Scan for the cell matching the given text and deliver its (X, Y) coordinate at center. 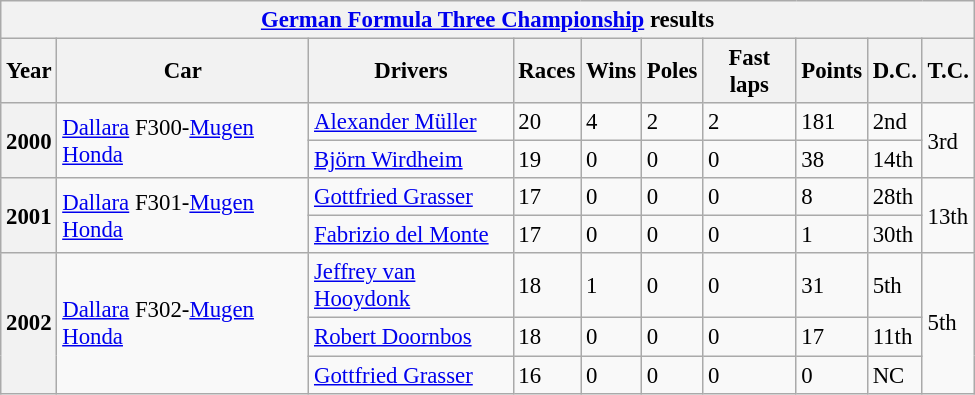
Dallara F302-Mugen Honda (183, 324)
D.C. (894, 72)
Year (29, 72)
2nd (894, 122)
Car (183, 72)
30th (894, 235)
Dallara F301-Mugen Honda (183, 216)
German Formula Three Championship results (488, 20)
13th (948, 216)
Fabrizio del Monte (411, 235)
Wins (612, 72)
2001 (29, 216)
31 (832, 286)
Alexander Müller (411, 122)
2000 (29, 140)
20 (547, 122)
181 (832, 122)
Dallara F300-Mugen Honda (183, 140)
8 (832, 197)
14th (894, 160)
19 (547, 160)
Drivers (411, 72)
3rd (948, 140)
28th (894, 197)
Races (547, 72)
Fast laps (750, 72)
Points (832, 72)
T.C. (948, 72)
38 (832, 160)
Jeffrey van Hooydonk (411, 286)
11th (894, 337)
Poles (672, 72)
Robert Doornbos (411, 337)
4 (612, 122)
2002 (29, 324)
NC (894, 375)
16 (547, 375)
Björn Wirdheim (411, 160)
